Provide the [x, y] coordinate of the cell's center where the given text is located.  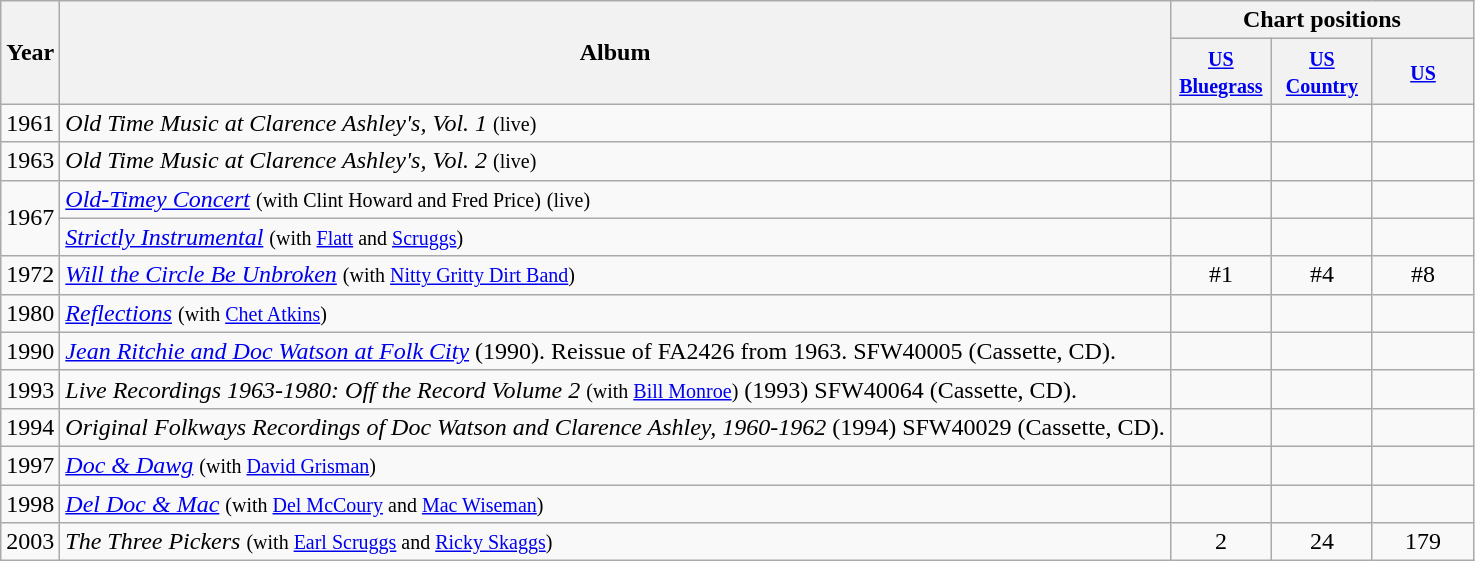
1998 [30, 503]
1967 [30, 218]
1980 [30, 313]
1961 [30, 123]
Will the Circle Be Unbroken (with Nitty Gritty Dirt Band) [616, 275]
179 [1422, 542]
1972 [30, 275]
Del Doc & Mac (with Del McCoury and Mac Wiseman) [616, 503]
Old Time Music at Clarence Ashley's, Vol. 1 (live) [616, 123]
#1 [1220, 275]
Jean Ritchie and Doc Watson at Folk City (1990). Reissue of FA2426 from 1963. SFW40005 (Cassette, CD). [616, 351]
#8 [1422, 275]
1994 [30, 427]
Year [30, 52]
Reflections (with Chet Atkins) [616, 313]
Old Time Music at Clarence Ashley's, Vol. 2 (live) [616, 161]
US [1422, 72]
Old-Timey Concert (with Clint Howard and Fred Price) (live) [616, 199]
Album [616, 52]
Strictly Instrumental (with Flatt and Scruggs) [616, 237]
1997 [30, 465]
Live Recordings 1963-1980: Off the Record Volume 2 (with Bill Monroe) (1993) SFW40064 (Cassette, CD). [616, 389]
US Bluegrass [1220, 72]
1963 [30, 161]
#4 [1322, 275]
US Country [1322, 72]
1993 [30, 389]
1990 [30, 351]
The Three Pickers (with Earl Scruggs and Ricky Skaggs) [616, 542]
2003 [30, 542]
24 [1322, 542]
Doc & Dawg (with David Grisman) [616, 465]
Original Folkways Recordings of Doc Watson and Clarence Ashley, 1960-1962 (1994) SFW40029 (Cassette, CD). [616, 427]
Chart positions [1322, 20]
2 [1220, 542]
